Find where the given text appears and provide that cell's center as (X, Y) coordinate. 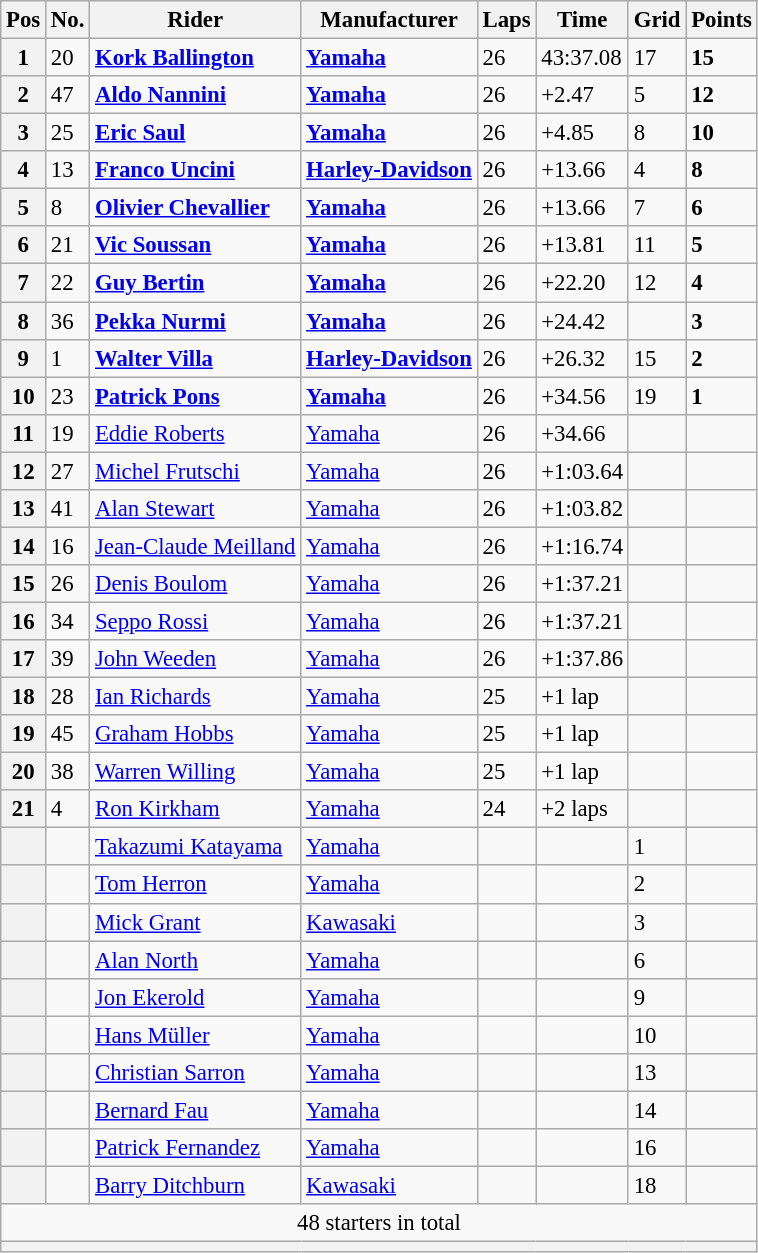
Pekka Nurmi (196, 321)
Christian Sarron (196, 1073)
+2 laps (582, 809)
+13.81 (582, 245)
Denis Boulom (196, 584)
Ian Richards (196, 697)
Bernard Fau (196, 1110)
Hans Müller (196, 1035)
+4.85 (582, 133)
36 (68, 321)
48 starters in total (379, 1223)
45 (68, 734)
47 (68, 95)
+34.56 (582, 396)
Time (582, 20)
Graham Hobbs (196, 734)
Rider (196, 20)
+1:16.74 (582, 546)
Mick Grant (196, 922)
Franco Uncini (196, 170)
24 (506, 809)
+1:03.64 (582, 471)
+26.32 (582, 358)
43:37.08 (582, 58)
Olivier Chevallier (196, 208)
Alan Stewart (196, 509)
Jean-Claude Meilland (196, 546)
Manufacturer (389, 20)
+22.20 (582, 283)
Patrick Fernandez (196, 1148)
27 (68, 471)
+34.66 (582, 433)
John Weeden (196, 659)
Guy Bertin (196, 283)
22 (68, 283)
Grid (656, 20)
Alan North (196, 960)
41 (68, 509)
Aldo Nannini (196, 95)
Jon Ekerold (196, 997)
Pos (24, 20)
Tom Herron (196, 885)
Seppo Rossi (196, 621)
Walter Villa (196, 358)
+2.47 (582, 95)
Barry Ditchburn (196, 1185)
Michel Frutschi (196, 471)
23 (68, 396)
Takazumi Katayama (196, 847)
Vic Soussan (196, 245)
No. (68, 20)
38 (68, 772)
+1:03.82 (582, 509)
+1:37.86 (582, 659)
+24.42 (582, 321)
Eric Saul (196, 133)
Laps (506, 20)
39 (68, 659)
Warren Willing (196, 772)
Points (722, 20)
Eddie Roberts (196, 433)
Kork Ballington (196, 58)
Patrick Pons (196, 396)
Ron Kirkham (196, 809)
34 (68, 621)
28 (68, 697)
